Pinpoint the cell where the given text exists, returning its [X, Y] midpoint coordinate. 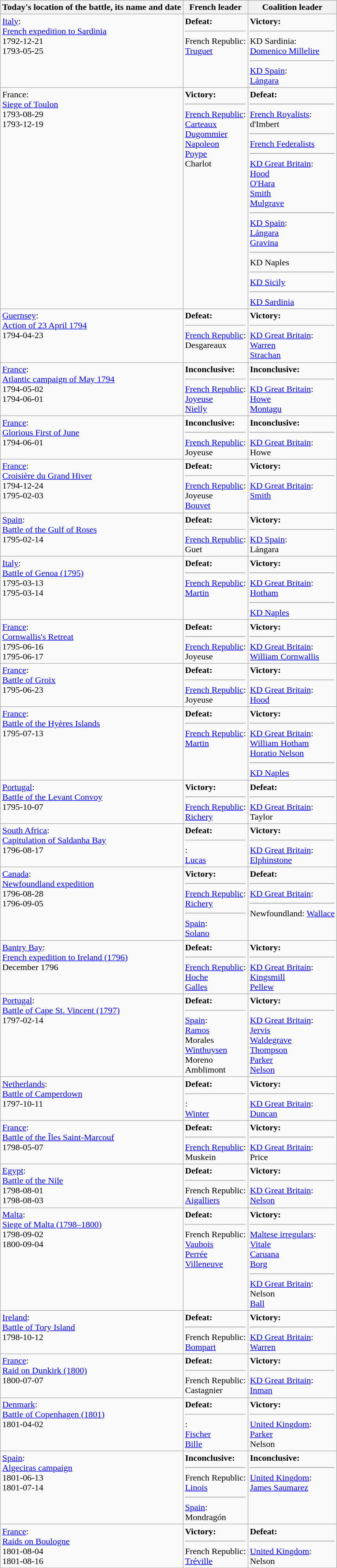
Defeat: French Republic:HocheGalles [215, 967]
Inconclusive: United Kingdom:James Saumarez [292, 1487]
Victory: KD Great Britain:Nelson [292, 1186]
Inconclusive: French Republic:JoyeuseNielly [215, 389]
Defeat: KD Great Britain: Newfoundland: Wallace [292, 904]
Bantry Bay:French expedition to Ireland (1796)December 1796 [92, 967]
Today's location of the battle, its name and date [92, 7]
Victory: KD Great Britain:JervisWaldegraveThompsonParkerNelson [292, 1036]
Guernsey:Action of 23 April 17941794-04-23 [92, 336]
Defeat::Winter [215, 1099]
Victory: KD Great Britain:Elphinstone [292, 845]
Victory: KD Great Britain:KingsmillPellew [292, 967]
Defeat: French Republic:JoyeuseBouvet [215, 486]
Victory: KD Great Britain:Hood [292, 685]
Victory: French Republic:Richery [215, 802]
Victory: KD Spain:Lángara [292, 534]
Malta:Siege of Malta (1798–1800)1798-09-021800-09-04 [92, 1259]
Defeat: French Republic:Castagnier [215, 1376]
France:Raid on Dunkirk (1800)1800-07-07 [92, 1376]
Victory: KD Great Britain:Inman [292, 1376]
France:Siege of Toulon1793-08-291793-12-19 [92, 198]
Victory: French Republic:Tréville [215, 1546]
Victory: KD Great Britain:Duncan [292, 1099]
Victory: KD Great Britain:William HothamHoratio Nelson KD Naples [292, 743]
Defeat::FischerBille [215, 1424]
South Africa:Capitulation of Saldanha Bay1796-08-17 [92, 845]
Inconclusive: KD Great Britain:HoweMontagu [292, 389]
Denmark:Battle of Copenhagen (1801)1801-04-02 [92, 1424]
Defeat: French Republic:VauboisPerréeVilleneuve [215, 1259]
Victory: KD Great Britain:Smith [292, 486]
Portugal:Battle of the Levant Convoy1795-10-07 [92, 802]
Inconclusive: French Republic:Joyeuse [215, 438]
Spain:Algeciras campaign1801-06-131801-07-14 [92, 1487]
Spain:Battle of the Gulf of Roses1795-02-14 [92, 534]
Victory: KD Great Britain:Price [292, 1142]
Victory: United Kingdom:ParkerNelson [292, 1424]
Defeat: KD Great Britain:Taylor [292, 802]
Defeat: French Republic:Guet [215, 534]
France:Raids on Boulogne1801-08-041801-08-16 [92, 1546]
France:Croisière du Grand Hiver1794-12-241795-02-03 [92, 486]
Victory: KD Great Britain:William Cornwallis [292, 641]
Italy:Battle of Genoa (1795)1795-03-131795-03-14 [92, 588]
Coalition leader [292, 7]
Defeat: French Republic: Desgareaux [215, 336]
France:Battle of the Îles Saint-Marcouf1798-05-07 [92, 1142]
France:Glorious First of June1794-06-01 [92, 438]
France:Cornwallis's Retreat1795-06-161795-06-17 [92, 641]
Defeat: United Kingdom:Nelson [292, 1546]
Inconclusive: French Republic:Linois Spain:Mondragón [215, 1487]
Victory: Maltese irregulars:VitaleCaruanaBorg KD Great Britain:NelsonBall [292, 1259]
Portugal:Battle of Cape St. Vincent (1797)1797-02-14 [92, 1036]
Ireland:Battle of Tory Island1798-10-12 [92, 1332]
Defeat: French Republic:Muskein [215, 1142]
Victory: KD Great Britain:WarrenStrachan [292, 336]
Defeat: French Republic:Truguet [215, 51]
France:Atlantic campaign of May 17941794-05-021794-06-01 [92, 389]
Defeat: French Republic:Aigalliers [215, 1186]
Netherlands:Battle of Camperdown1797-10-11 [92, 1099]
Victory: KD Great Britain:Hotham KD Naples [292, 588]
Canada:Newfoundland expedition1796-08-281796-09-05 [92, 904]
France:Battle of Groix1795-06-23 [92, 685]
Egypt:Battle of the Nile1798-08-011798-08-03 [92, 1186]
Defeat: Spain:RamosMoralesWinthuysenMorenoAmblimont [215, 1036]
France:Battle of the Hyères Islands1795-07-13 [92, 743]
French leader [215, 7]
Defeat::Lucas [215, 845]
Victory: KD Sardinia:Domenico Millelire KD Spain:Lángara [292, 51]
Inconclusive: KD Great Britain:Howe [292, 438]
Victory: French Republic:CarteauxDugommierNapoleonPoypeCharlot [215, 198]
Defeat: French Republic:Bompart [215, 1332]
Victory: KD Great Britain:Warren [292, 1332]
Italy:French expedition to Sardinia1792-12-211793-05-25 [92, 51]
Victory: French Republic:Richery Spain:Solano [215, 904]
